Scan for the cell matching the given text and deliver its [x, y] coordinate at center. 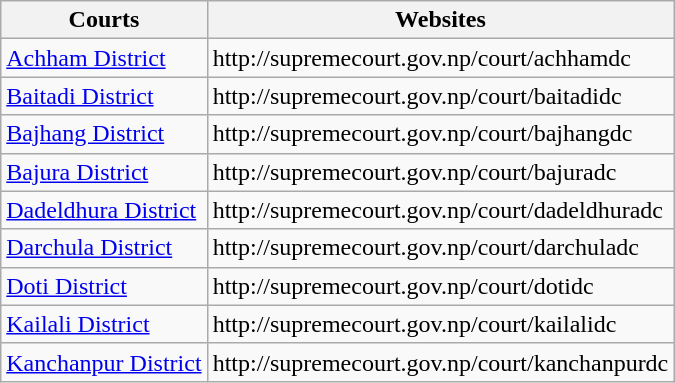
Baitadi District [104, 96]
Kailali District [104, 324]
Kanchanpur District [104, 362]
http://supremecourt.gov.np/court/dotidc [440, 286]
http://supremecourt.gov.np/court/kailalidc [440, 324]
Dadeldhura District [104, 210]
Darchula District [104, 248]
Courts [104, 20]
http://supremecourt.gov.np/court/darchuladc [440, 248]
http://supremecourt.gov.np/court/bajuradc [440, 172]
Doti District [104, 286]
Achham District [104, 58]
http://supremecourt.gov.np/court/bajhangdc [440, 134]
http://supremecourt.gov.np/court/baitadidc [440, 96]
http://supremecourt.gov.np/court/kanchanpurdc [440, 362]
Bajhang District [104, 134]
http://supremecourt.gov.np/court/dadeldhuradc [440, 210]
Bajura District [104, 172]
http://supremecourt.gov.np/court/achhamdc [440, 58]
Websites [440, 20]
